Capture the cell that displays the provided text and extract its [x, y] central coordinate. 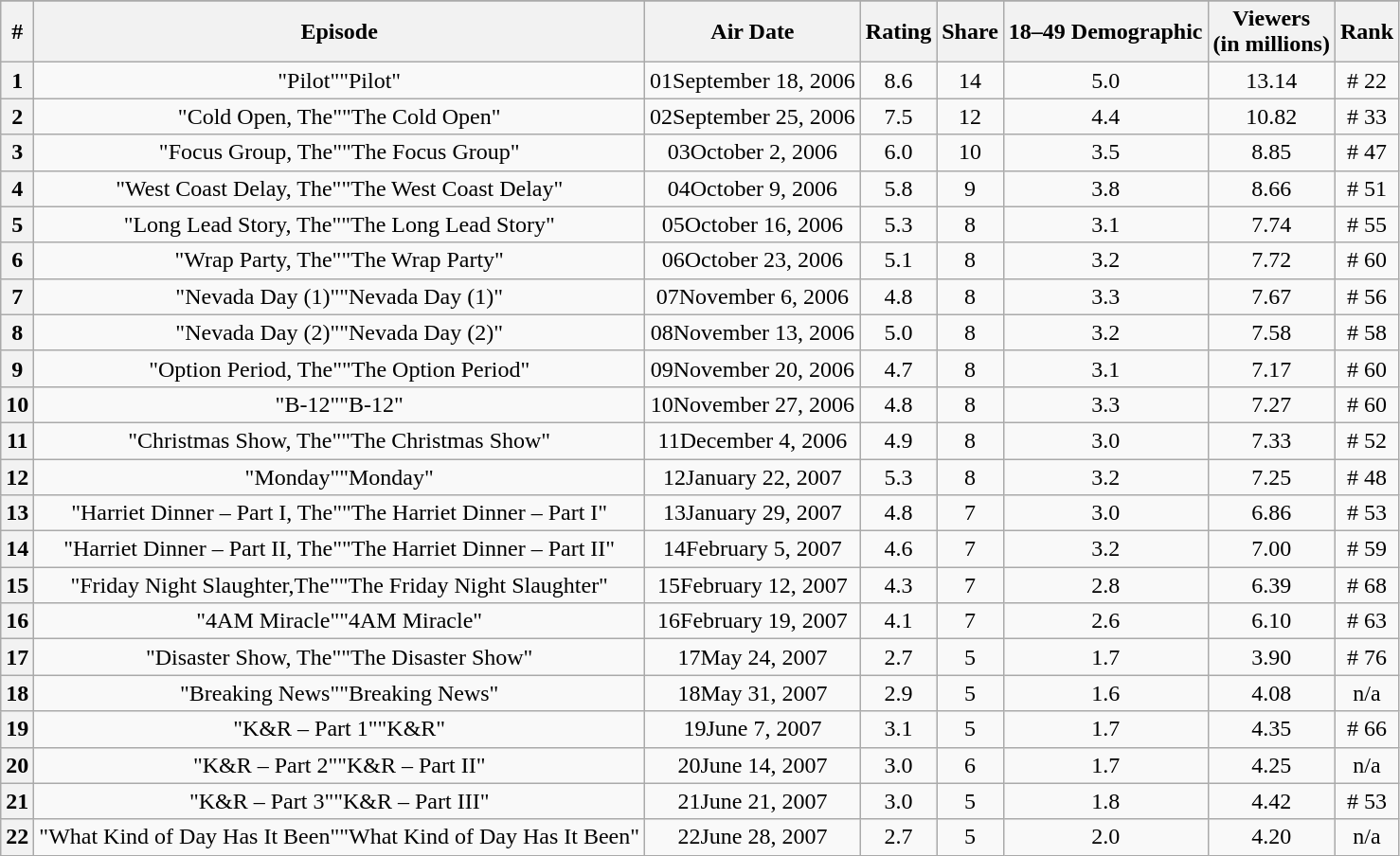
4.20 [1271, 837]
8.6 [898, 80]
11 [17, 440]
15February 12, 2007 [753, 585]
# 22 [1366, 80]
22 [17, 837]
"Long Lead Story, The""The Long Lead Story" [339, 224]
3.90 [1271, 657]
7.25 [1271, 476]
21 [17, 801]
"Harriet Dinner – Part II, The""The Harriet Dinner – Part II" [339, 549]
5.1 [898, 260]
1.6 [1105, 693]
"Focus Group, The""The Focus Group" [339, 152]
6.0 [898, 152]
4.25 [1271, 765]
20June 14, 2007 [753, 765]
08November 13, 2006 [753, 332]
"B-12""B-12" [339, 404]
"4AM Miracle""4AM Miracle" [339, 621]
Air Date [753, 32]
Rating [898, 32]
# 59 [1366, 549]
# 68 [1366, 585]
3 [17, 152]
"Option Period, The""The Option Period" [339, 368]
22June 28, 2007 [753, 837]
5.8 [898, 188]
1.8 [1105, 801]
13.14 [1271, 80]
4.08 [1271, 693]
Share [970, 32]
16February 19, 2007 [753, 621]
09November 20, 2006 [753, 368]
2.9 [898, 693]
3.8 [1105, 188]
"K&R – Part 1""K&R" [339, 729]
# 76 [1366, 657]
7.72 [1271, 260]
# 52 [1366, 440]
"Harriet Dinner – Part I, The""The Harriet Dinner – Part I" [339, 513]
19June 7, 2007 [753, 729]
18–49 Demographic [1105, 32]
# 33 [1366, 116]
17 [17, 657]
"Pilot""Pilot" [339, 80]
2.0 [1105, 837]
04October 9, 2006 [753, 188]
14February 5, 2007 [753, 549]
7.58 [1271, 332]
7.17 [1271, 368]
"K&R – Part 2""K&R – Part II" [339, 765]
4.7 [898, 368]
4.35 [1271, 729]
16 [17, 621]
# 66 [1366, 729]
18 [17, 693]
4.42 [1271, 801]
1 [17, 80]
01September 18, 2006 [753, 80]
4.9 [898, 440]
# 47 [1366, 152]
19 [17, 729]
7.33 [1271, 440]
"Monday""Monday" [339, 476]
"Nevada Day (2)""Nevada Day (2)" [339, 332]
11December 4, 2006 [753, 440]
02September 25, 2006 [753, 116]
2 [17, 116]
# 51 [1366, 188]
4 [17, 188]
17May 24, 2007 [753, 657]
20 [17, 765]
4.3 [898, 585]
"Christmas Show, The""The Christmas Show" [339, 440]
"Wrap Party, The""The Wrap Party" [339, 260]
4.4 [1105, 116]
"Nevada Day (1)""Nevada Day (1)" [339, 296]
4.6 [898, 549]
21June 21, 2007 [753, 801]
2.8 [1105, 585]
"Friday Night Slaughter,The""The Friday Night Slaughter" [339, 585]
10November 27, 2006 [753, 404]
# [17, 32]
18May 31, 2007 [753, 693]
"Disaster Show, The""The Disaster Show" [339, 657]
6.39 [1271, 585]
7.5 [898, 116]
10.82 [1271, 116]
7.27 [1271, 404]
07November 6, 2006 [753, 296]
"Breaking News""Breaking News" [339, 693]
06October 23, 2006 [753, 260]
# 63 [1366, 621]
12January 22, 2007 [753, 476]
8.85 [1271, 152]
# 55 [1366, 224]
# 56 [1366, 296]
7.67 [1271, 296]
# 58 [1366, 332]
7.74 [1271, 224]
2.6 [1105, 621]
3.5 [1105, 152]
13 [17, 513]
Viewers(in millions) [1271, 32]
# 48 [1366, 476]
15 [17, 585]
8.66 [1271, 188]
"K&R – Part 3""K&R – Part III" [339, 801]
4.1 [898, 621]
05October 16, 2006 [753, 224]
"West Coast Delay, The""The West Coast Delay" [339, 188]
"Cold Open, The""The Cold Open" [339, 116]
Episode [339, 32]
03October 2, 2006 [753, 152]
7.00 [1271, 549]
"What Kind of Day Has It Been""What Kind of Day Has It Been" [339, 837]
Rank [1366, 32]
6.86 [1271, 513]
13January 29, 2007 [753, 513]
6.10 [1271, 621]
